Detect which cell encompasses the target text, then output its (X, Y) center coordinate. 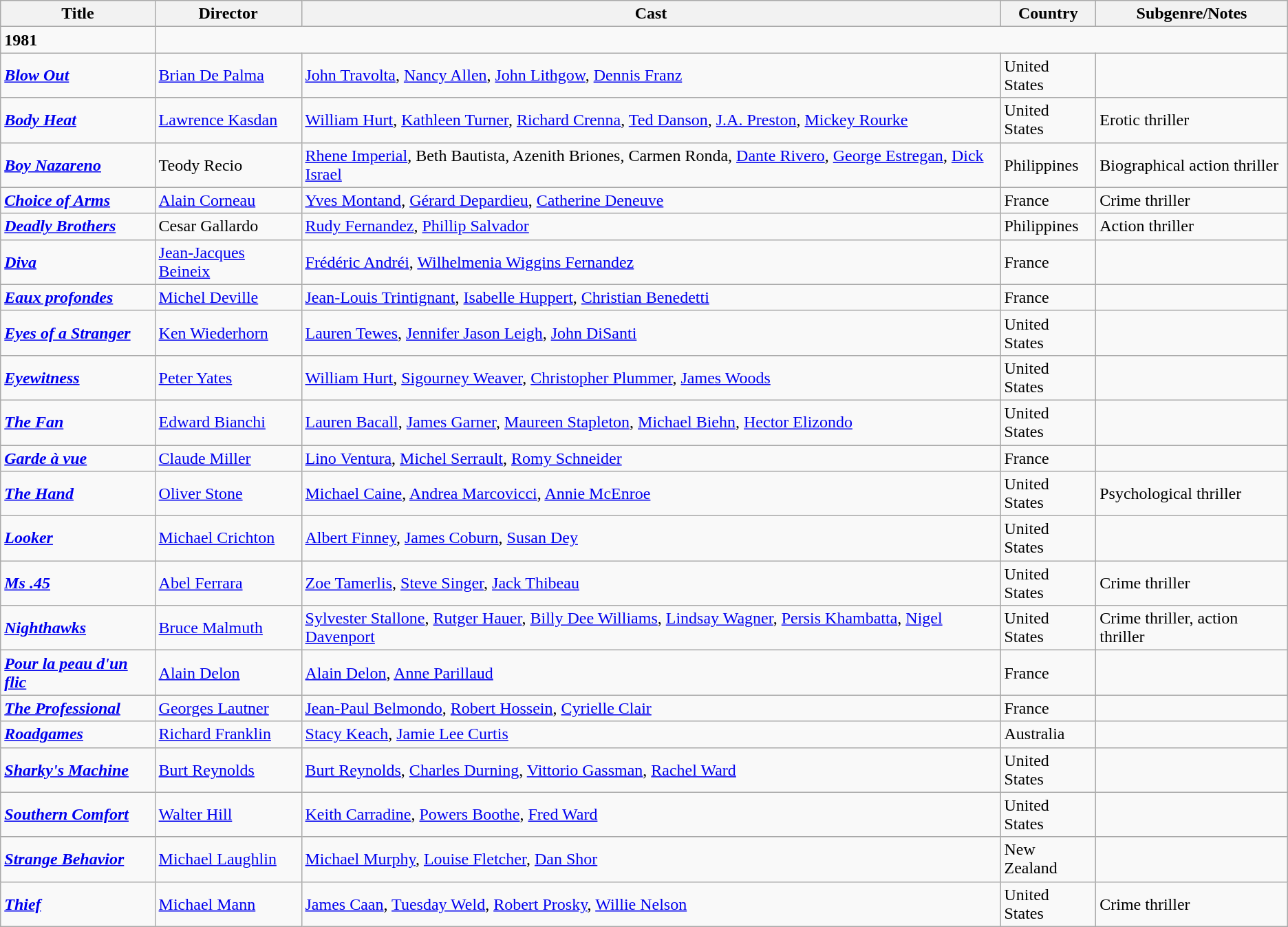
Stacy Keach, Jamie Lee Curtis (651, 734)
The Fan (78, 423)
Walter Hill (228, 815)
Keith Carradine, Powers Boothe, Fred Ward (651, 815)
Sylvester Stallone, Rutger Hauer, Billy Dee Williams, Lindsay Wagner, Persis Khambatta, Nigel Davenport (651, 628)
Choice of Arms (78, 200)
Teody Recio (228, 165)
Director (228, 14)
Georges Lautner (228, 708)
Abel Ferrara (228, 584)
Ken Wiederhorn (228, 333)
New Zealand (1049, 859)
Looker (78, 538)
Roadgames (78, 734)
Alain Corneau (228, 200)
Garde à vue (78, 458)
Michael Murphy, Louise Fletcher, Dan Shor (651, 859)
Yves Montand, Gérard Depardieu, Catherine Deneuve (651, 200)
Lawrence Kasdan (228, 120)
1981 (78, 40)
Body Heat (78, 120)
Biographical action thriller (1192, 165)
Blow Out (78, 76)
Rudy Fernandez, Phillip Salvador (651, 226)
Thief (78, 904)
Southern Comfort (78, 815)
Brian De Palma (228, 76)
Strange Behavior (78, 859)
Diva (78, 262)
Oliver Stone (228, 494)
Eaux profondes (78, 297)
Psychological thriller (1192, 494)
Bruce Malmuth (228, 628)
Albert Finney, James Coburn, Susan Dey (651, 538)
Lino Ventura, Michel Serrault, Romy Schneider (651, 458)
Edward Bianchi (228, 423)
Alain Delon, Anne Parillaud (651, 673)
Richard Franklin (228, 734)
Lauren Tewes, Jennifer Jason Leigh, John DiSanti (651, 333)
Jean-Jacques Beineix (228, 262)
Lauren Bacall, James Garner, Maureen Stapleton, Michael Biehn, Hector Elizondo (651, 423)
Crime thriller, action thriller (1192, 628)
Jean-Louis Trintignant, Isabelle Huppert, Christian Benedetti (651, 297)
Michael Laughlin (228, 859)
Action thriller (1192, 226)
William Hurt, Sigourney Weaver, Christopher Plummer, James Woods (651, 377)
Cesar Gallardo (228, 226)
Sharky's Machine (78, 769)
James Caan, Tuesday Weld, Robert Prosky, Willie Nelson (651, 904)
Michael Caine, Andrea Marcovicci, Annie McEnroe (651, 494)
Australia (1049, 734)
Claude Miller (228, 458)
Frédéric Andréi, Wilhelmenia Wiggins Fernandez (651, 262)
Subgenre/Notes (1192, 14)
Boy Nazareno (78, 165)
Erotic thriller (1192, 120)
Country (1049, 14)
Eyewitness (78, 377)
Michael Crichton (228, 538)
William Hurt, Kathleen Turner, Richard Crenna, Ted Danson, J.A. Preston, Mickey Rourke (651, 120)
Eyes of a Stranger (78, 333)
Jean-Paul Belmondo, Robert Hossein, Cyrielle Clair (651, 708)
Michel Deville (228, 297)
John Travolta, Nancy Allen, John Lithgow, Dennis Franz (651, 76)
Pour la peau d'un flic (78, 673)
Deadly Brothers (78, 226)
Ms .45 (78, 584)
Title (78, 14)
Michael Mann (228, 904)
Rhene Imperial, Beth Bautista, Azenith Briones, Carmen Ronda, Dante Rivero, George Estregan, Dick Israel (651, 165)
Cast (651, 14)
Nighthawks (78, 628)
The Hand (78, 494)
The Professional (78, 708)
Burt Reynolds, Charles Durning, Vittorio Gassman, Rachel Ward (651, 769)
Peter Yates (228, 377)
Burt Reynolds (228, 769)
Zoe Tamerlis, Steve Singer, Jack Thibeau (651, 584)
Alain Delon (228, 673)
